Extract the [X, Y] coordinate from the center of the cell holding the provided text.  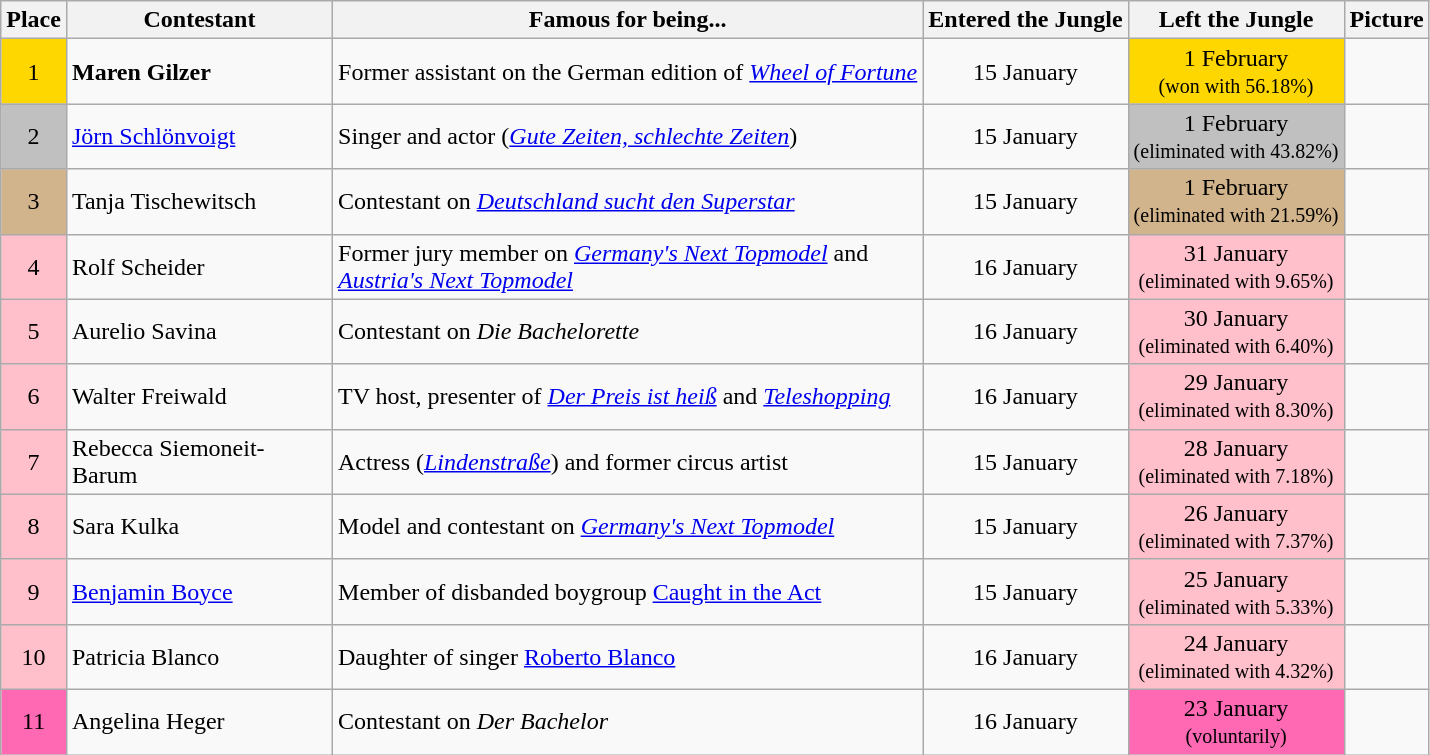
Contestant [199, 20]
Tanja Tischewitsch [199, 202]
30 January (eliminated with 6.40%) [1236, 332]
31 January (eliminated with 9.65%) [1236, 266]
9 [34, 592]
1 [34, 72]
Contestant on Die Bachelorette [628, 332]
Patricia Blanco [199, 656]
Jörn Schlönvoigt [199, 136]
Daughter of singer Roberto Blanco [628, 656]
Benjamin Boyce [199, 592]
Famous for being... [628, 20]
29 January (eliminated with 8.30%) [1236, 396]
25 January (eliminated with 5.33%) [1236, 592]
8 [34, 526]
Maren Gilzer [199, 72]
TV host, presenter of Der Preis ist heiß and Teleshopping [628, 396]
Walter Freiwald [199, 396]
Aurelio Savina [199, 332]
Picture [1386, 20]
24 January (eliminated with 4.32%) [1236, 656]
Contestant on Der Bachelor [628, 722]
Left the Jungle [1236, 20]
2 [34, 136]
Actress (Lindenstraße) and former circus artist [628, 462]
26 January (eliminated with 7.37%) [1236, 526]
4 [34, 266]
10 [34, 656]
Member of disbanded boygroup Caught in the Act [628, 592]
Place [34, 20]
1 February (eliminated with 43.82%) [1236, 136]
5 [34, 332]
23 January (voluntarily) [1236, 722]
3 [34, 202]
Sara Kulka [199, 526]
28 January (eliminated with 7.18%) [1236, 462]
Contestant on Deutschland sucht den Superstar [628, 202]
Rebecca Siemoneit-Barum [199, 462]
Former assistant on the German edition of Wheel of Fortune [628, 72]
Rolf Scheider [199, 266]
Angelina Heger [199, 722]
Singer and actor (Gute Zeiten, schlechte Zeiten) [628, 136]
6 [34, 396]
7 [34, 462]
1 February (eliminated with 21.59%) [1236, 202]
1 February (won with 56.18%) [1236, 72]
11 [34, 722]
Model and contestant on Germany's Next Topmodel [628, 526]
Entered the Jungle [1026, 20]
Former jury member on Germany's Next Topmodel and Austria's Next Topmodel [628, 266]
